For the text-containing cell, return its midpoint in [x, y] coordinate format. 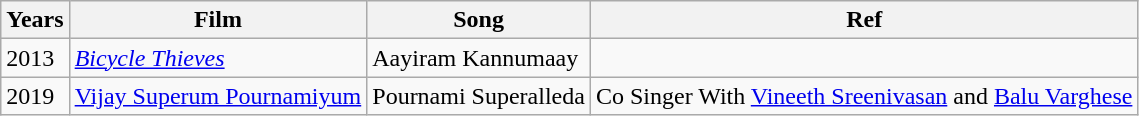
2019 [35, 96]
2013 [35, 58]
Pournami Superalleda [479, 96]
Aayiram Kannumaay [479, 58]
Bicycle Thieves [218, 58]
Ref [864, 20]
Years [35, 20]
Co Singer With Vineeth Sreenivasan and Balu Varghese [864, 96]
Vijay Superum Pournamiyum [218, 96]
Film [218, 20]
Song [479, 20]
